Search for the cell housing the specified text and yield its [X, Y] center coordinate. 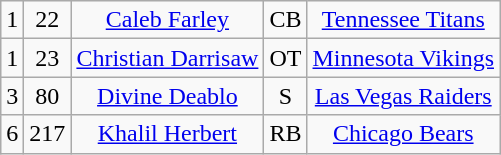
Minnesota Vikings [404, 58]
80 [48, 96]
Christian Darrisaw [168, 58]
Divine Deablo [168, 96]
S [286, 96]
Khalil Herbert [168, 134]
3 [12, 96]
Caleb Farley [168, 20]
217 [48, 134]
CB [286, 20]
6 [12, 134]
23 [48, 58]
Chicago Bears [404, 134]
RB [286, 134]
Tennessee Titans [404, 20]
Las Vegas Raiders [404, 96]
22 [48, 20]
OT [286, 58]
